Identify which cell holds the provided text, then report its (x, y) central coordinate. 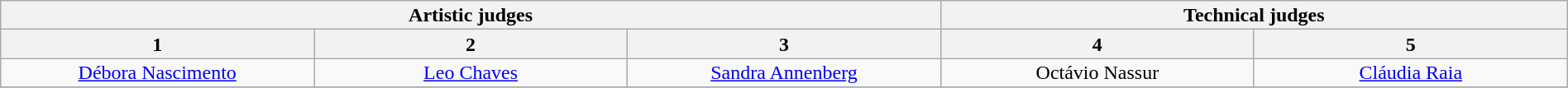
2 (471, 44)
Octávio Nassur (1097, 72)
Artistic judges (471, 15)
1 (157, 44)
Cláudia Raia (1411, 72)
Leo Chaves (471, 72)
Technical judges (1254, 15)
5 (1411, 44)
Sandra Annenberg (784, 72)
4 (1097, 44)
3 (784, 44)
Débora Nascimento (157, 72)
